Identify which cell holds the provided text, then report its [x, y] central coordinate. 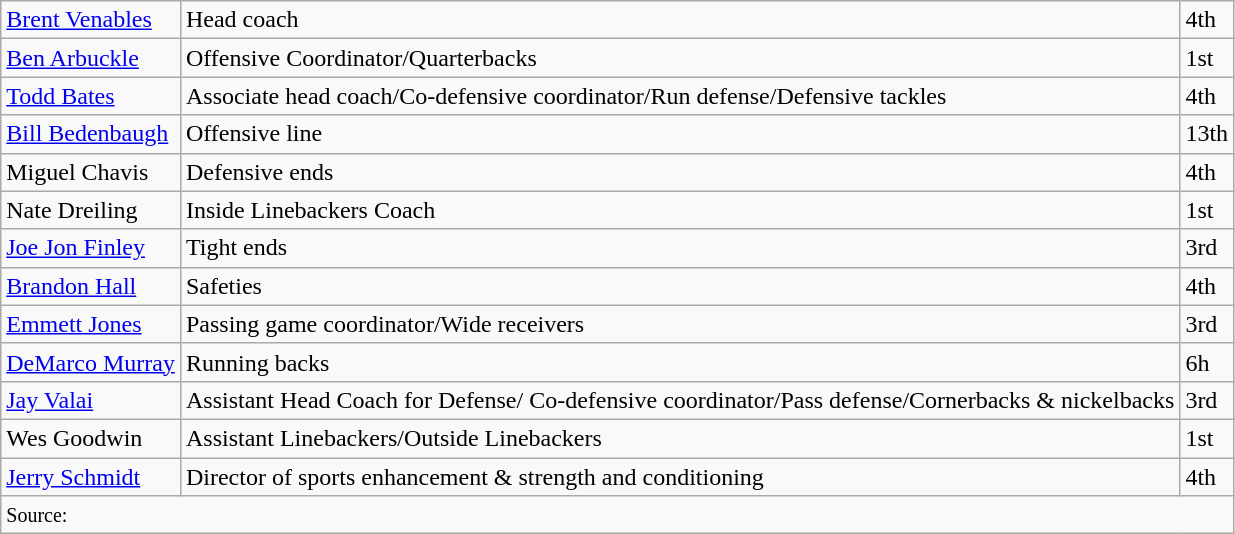
DeMarco Murray [91, 362]
13th [1207, 134]
Tight ends [680, 248]
Offensive line [680, 134]
Safeties [680, 286]
Assistant Head Coach for Defense/ Co-defensive coordinator/Pass defense/Cornerbacks & nickelbacks [680, 400]
Joe Jon Finley [91, 248]
Offensive Coordinator/Quarterbacks [680, 58]
Jay Valai [91, 400]
Jerry Schmidt [91, 477]
Director of sports enhancement & strength and conditioning [680, 477]
Nate Dreiling [91, 210]
Assistant Linebackers/Outside Linebackers [680, 438]
Associate head coach/Co-defensive coordinator/Run defense/Defensive tackles [680, 96]
Todd Bates [91, 96]
Miguel Chavis [91, 172]
Brent Venables [91, 20]
Brandon Hall [91, 286]
Ben Arbuckle [91, 58]
Inside Linebackers Coach [680, 210]
Emmett Jones [91, 324]
Passing game coordinator/Wide receivers [680, 324]
Source: [618, 515]
Bill Bedenbaugh [91, 134]
Defensive ends [680, 172]
6h [1207, 362]
Wes Goodwin [91, 438]
Head coach [680, 20]
Running backs [680, 362]
